Return the (x, y) coordinate for the center point of the cell that contains the specified text.  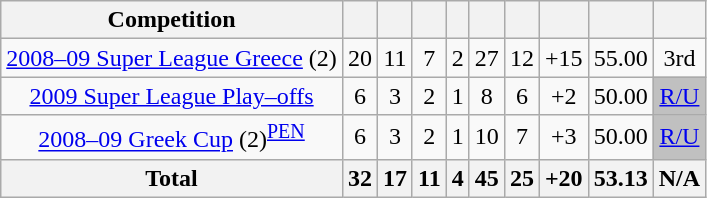
10 (486, 138)
2008–09 Greek Cup (2)PEN (172, 138)
8 (486, 96)
2008–09 Super League Greece (2) (172, 58)
27 (486, 58)
17 (394, 178)
+3 (564, 138)
+2 (564, 96)
Competition (172, 20)
45 (486, 178)
32 (360, 178)
N/A (679, 178)
2009 Super League Play–offs (172, 96)
Total (172, 178)
53.13 (620, 178)
+15 (564, 58)
55.00 (620, 58)
12 (522, 58)
25 (522, 178)
+20 (564, 178)
3rd (679, 58)
20 (360, 58)
4 (458, 178)
